Extract the (x, y) coordinate from the center of the cell holding the provided text.  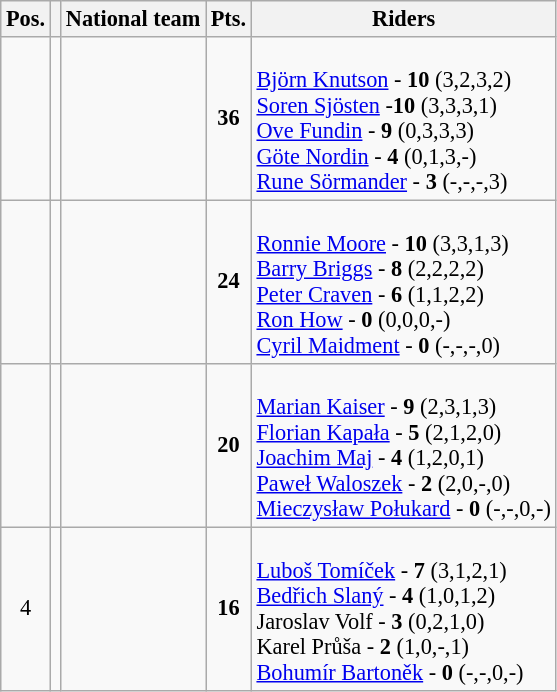
Riders (404, 19)
24 (229, 282)
Pts. (229, 19)
Marian Kaiser - 9 (2,3,1,3) Florian Kapała - 5 (2,1,2,0) Joachim Maj - 4 (1,2,0,1) Paweł Waloszek - 2 (2,0,-,0) Mieczysław Połukard - 0 (-,-,0,-) (404, 444)
Pos. (26, 19)
Björn Knutson - 10 (3,2,3,2) Soren Sjösten -10 (3,3,3,1) Ove Fundin - 9 (0,3,3,3) Göte Nordin - 4 (0,1,3,-) Rune Sörmander - 3 (-,-,-,3) (404, 118)
National team (134, 19)
Luboš Tomíček - 7 (3,1,2,1) Bedřich Slaný - 4 (1,0,1,2) Jaroslav Volf - 3 (0,2,1,0) Karel Průša - 2 (1,0,-,1) Bohumír Bartoněk - 0 (-,-,0,-) (404, 608)
4 (26, 608)
Ronnie Moore - 10 (3,3,1,3) Barry Briggs - 8 (2,2,2,2) Peter Craven - 6 (1,1,2,2) Ron How - 0 (0,0,0,-) Cyril Maidment - 0 (-,-,-,0) (404, 282)
36 (229, 118)
20 (229, 444)
16 (229, 608)
